Capture the cell that displays the provided text and extract its [x, y] central coordinate. 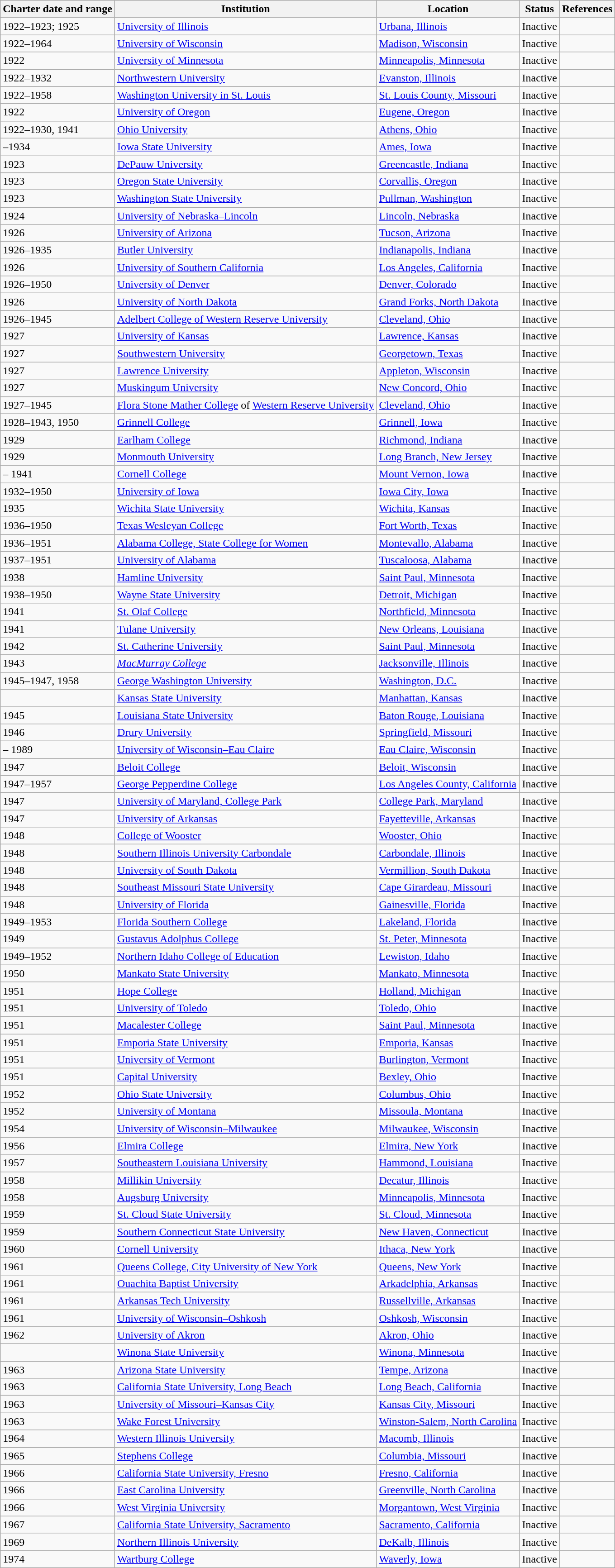
Wayne State University [245, 595]
Toledo, Ohio [448, 1008]
1969 [58, 1542]
George Pepperdine College [245, 784]
Gustavus Adolphus College [245, 939]
Mankato State University [245, 973]
Wartburg College [245, 1559]
Washington, D.C. [448, 681]
1922–1930, 1941 [58, 129]
1949–1952 [58, 956]
Florida Southern College [245, 922]
1945 [58, 715]
Fresno, California [448, 1473]
–1934 [58, 147]
Georgetown, Texas [448, 353]
Hamline University [245, 577]
1932–1950 [58, 491]
University of Southern California [245, 267]
Burlington, Vermont [448, 1060]
Lincoln, Nebraska [448, 216]
1942 [58, 646]
University of Montana [245, 1111]
University of Illinois [245, 26]
Elmira College [245, 1146]
Flora Stone Mather College of Western Reserve University [245, 405]
1946 [58, 732]
University of Vermont [245, 1060]
Winona State University [245, 1353]
University of Iowa [245, 491]
1927–1945 [58, 405]
Southeast Missouri State University [245, 887]
MacMurray College [245, 663]
Northern Illinois University [245, 1542]
University of Minnesota [245, 61]
Millikin University [245, 1180]
Augsburg University [245, 1197]
1957 [58, 1163]
Arkadelphia, Arkansas [448, 1283]
Urbana, Illinois [448, 26]
Missoula, Montana [448, 1111]
Russellville, Arkansas [448, 1301]
Charter date and range [58, 9]
Athens, Ohio [448, 129]
Kansas City, Missouri [448, 1404]
Tempe, Arizona [448, 1370]
Queens, New York [448, 1266]
1937–1951 [58, 560]
1960 [58, 1249]
1922–1964 [58, 43]
1936–1950 [58, 526]
Western Illinois University [245, 1439]
Beloit College [245, 767]
DePauw University [245, 164]
1926–1950 [58, 285]
University of Nebraska–Lincoln [245, 216]
St. Cloud, Minnesota [448, 1215]
Pullman, Washington [448, 198]
East Carolina University [245, 1490]
Wichita, Kansas [448, 509]
Oregon State University [245, 181]
1922–1932 [58, 78]
New Concord, Ohio [448, 388]
1974 [58, 1559]
Southwestern University [245, 353]
University of Arizona [245, 233]
– 1941 [58, 474]
Northern Idaho College of Education [245, 956]
Ouachita Baptist University [245, 1283]
University of Wisconsin [245, 43]
Texas Wesleyan College [245, 526]
St. Louis County, Missouri [448, 95]
Status [539, 9]
Grand Forks, North Dakota [448, 302]
Emporia, Kansas [448, 1042]
Southeastern Louisiana University [245, 1163]
Emporia State University [245, 1042]
Cape Girardeau, Missouri [448, 887]
1950 [58, 973]
Cornell University [245, 1249]
1938–1950 [58, 595]
Jacksonville, Illinois [448, 663]
Macalester College [245, 1025]
Iowa City, Iowa [448, 491]
Monmouth University [245, 457]
1954 [58, 1129]
University of Wisconsin–Eau Claire [245, 749]
Grinnell College [245, 422]
Bexley, Ohio [448, 1077]
Institution [245, 9]
Long Branch, New Jersey [448, 457]
Detroit, Michigan [448, 595]
Louisiana State University [245, 715]
Eau Claire, Wisconsin [448, 749]
Winston-Salem, North Carolina [448, 1421]
University of Kansas [245, 336]
Corvallis, Oregon [448, 181]
College Park, Maryland [448, 801]
Indianapolis, Indiana [448, 250]
University of North Dakota [245, 302]
Richmond, Indiana [448, 439]
College of Wooster [245, 836]
Greencastle, Indiana [448, 164]
Queens College, City University of New York [245, 1266]
University of Oregon [245, 112]
Mankato, Minnesota [448, 973]
University of Alabama [245, 560]
West Virginia University [245, 1507]
Decatur, Illinois [448, 1180]
Holland, Michigan [448, 991]
Earlham College [245, 439]
Fort Worth, Texas [448, 526]
Iowa State University [245, 147]
DeKalb, Illinois [448, 1542]
Denver, Colorado [448, 285]
St. Olaf College [245, 612]
University of Florida [245, 905]
Evanston, Illinois [448, 78]
Adelbert College of Western Reserve University [245, 319]
St. Catherine University [245, 646]
Hammond, Louisiana [448, 1163]
1922–1923; 1925 [58, 26]
Lewiston, Idaho [448, 956]
Ithaca, New York [448, 1249]
1962 [58, 1335]
Eugene, Oregon [448, 112]
1965 [58, 1456]
University of Wisconsin–Milwaukee [245, 1129]
Montevallo, Alabama [448, 543]
Muskingum University [245, 388]
Ohio State University [245, 1094]
Location [448, 9]
George Washington University [245, 681]
California State University, Sacramento [245, 1525]
1949 [58, 939]
1964 [58, 1439]
Vermillion, South Dakota [448, 870]
Wichita State University [245, 509]
1938 [58, 577]
Ohio University [245, 129]
Beloit, Wisconsin [448, 767]
Southern Illinois University Carbondale [245, 853]
Capital University [245, 1077]
Washington State University [245, 198]
St. Peter, Minnesota [448, 939]
Lawrence, Kansas [448, 336]
University of Maryland, College Park [245, 801]
Stephens College [245, 1456]
1936–1951 [58, 543]
Tucson, Arizona [448, 233]
1967 [58, 1525]
University of Toledo [245, 1008]
1943 [58, 663]
Mount Vernon, Iowa [448, 474]
Sacramento, California [448, 1525]
Macomb, Illinois [448, 1439]
1924 [58, 216]
1935 [58, 509]
1945–1947, 1958 [58, 681]
Arizona State University [245, 1370]
Wake Forest University [245, 1421]
Greenville, North Carolina [448, 1490]
Tuscaloosa, Alabama [448, 560]
Hope College [245, 991]
Columbia, Missouri [448, 1456]
Northfield, Minnesota [448, 612]
Morgantown, West Virginia [448, 1507]
University of Akron [245, 1335]
Fayetteville, Arkansas [448, 819]
Gainesville, Florida [448, 905]
Lakeland, Florida [448, 922]
Akron, Ohio [448, 1335]
Arkansas Tech University [245, 1301]
Wooster, Ohio [448, 836]
Madison, Wisconsin [448, 43]
Manhattan, Kansas [448, 698]
Southern Connecticut State University [245, 1232]
Lawrence University [245, 371]
University of South Dakota [245, 870]
Long Beach, California [448, 1387]
Kansas State University [245, 698]
Columbus, Ohio [448, 1094]
Carbondale, Illinois [448, 853]
Alabama College, State College for Women [245, 543]
1926–1935 [58, 250]
1926–1945 [58, 319]
1947–1957 [58, 784]
Baton Rouge, Louisiana [448, 715]
Grinnell, Iowa [448, 422]
1956 [58, 1146]
Milwaukee, Wisconsin [448, 1129]
Northwestern University [245, 78]
Waverly, Iowa [448, 1559]
Appleton, Wisconsin [448, 371]
St. Cloud State University [245, 1215]
University of Denver [245, 285]
Los Angeles, California [448, 267]
Los Angeles County, California [448, 784]
Butler University [245, 250]
1949–1953 [58, 922]
– 1989 [58, 749]
Ames, Iowa [448, 147]
1928–1943, 1950 [58, 422]
Cornell College [245, 474]
Springfield, Missouri [448, 732]
California State University, Fresno [245, 1473]
Oshkosh, Wisconsin [448, 1318]
References [587, 9]
New Haven, Connecticut [448, 1232]
University of Missouri–Kansas City [245, 1404]
Washington University in St. Louis [245, 95]
New Orleans, Louisiana [448, 629]
Tulane University [245, 629]
Drury University [245, 732]
Winona, Minnesota [448, 1353]
University of Arkansas [245, 819]
Elmira, New York [448, 1146]
California State University, Long Beach [245, 1387]
1922–1958 [58, 95]
University of Wisconsin–Oshkosh [245, 1318]
